Scan for the cell matching the given text and deliver its (x, y) coordinate at center. 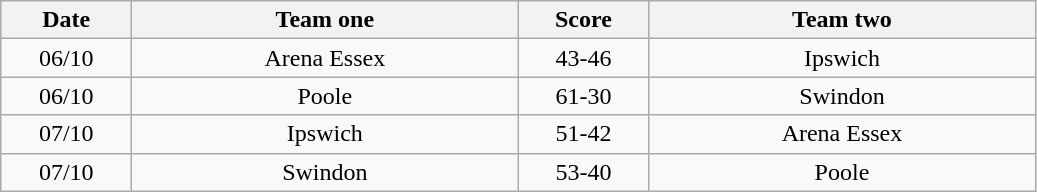
53-40 (584, 172)
Team two (842, 20)
Team one (325, 20)
51-42 (584, 134)
43-46 (584, 58)
Score (584, 20)
61-30 (584, 96)
Date (66, 20)
